Scan for the cell matching the given text and deliver its (x, y) coordinate at center. 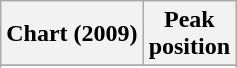
Chart (2009) (72, 34)
Peakposition (189, 34)
